From the cell containing the given text, extract its center point as (x, y) coordinate. 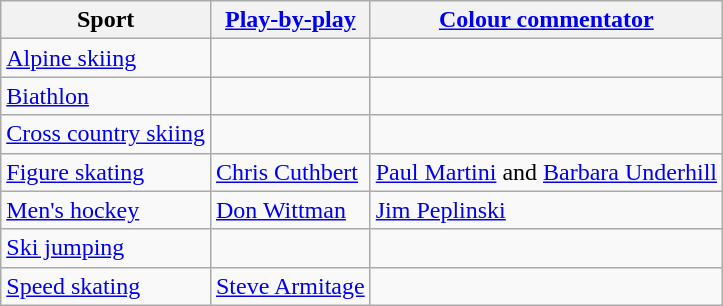
Biathlon (106, 96)
Play-by-play (290, 20)
Colour commentator (546, 20)
Jim Peplinski (546, 210)
Steve Armitage (290, 286)
Figure skating (106, 172)
Chris Cuthbert (290, 172)
Men's hockey (106, 210)
Alpine skiing (106, 58)
Speed skating (106, 286)
Cross country skiing (106, 134)
Paul Martini and Barbara Underhill (546, 172)
Ski jumping (106, 248)
Sport (106, 20)
Don Wittman (290, 210)
